Pinpoint the cell where the given text exists, returning its [x, y] midpoint coordinate. 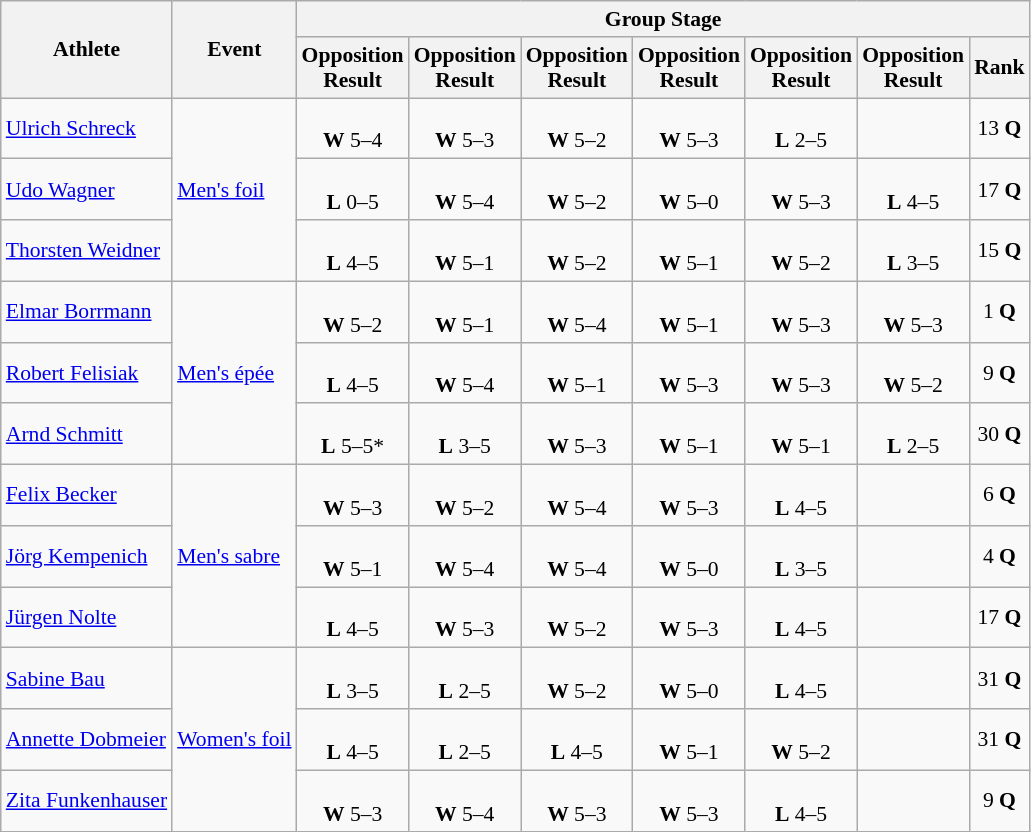
Jürgen Nolte [86, 618]
Athlete [86, 50]
Sabine Bau [86, 678]
Women's foil [234, 740]
1 Q [1000, 312]
L 5–5* [353, 434]
6 Q [1000, 496]
Felix Becker [86, 496]
Zita Funkenhauser [86, 800]
Men's épée [234, 372]
Event [234, 50]
Rank [1000, 68]
Jörg Kempenich [86, 556]
Thorsten Weidner [86, 250]
Ulrich Schreck [86, 128]
Annette Dobmeier [86, 740]
Udo Wagner [86, 190]
Robert Felisiak [86, 372]
4 Q [1000, 556]
13 Q [1000, 128]
Group Stage [664, 19]
L 0–5 [353, 190]
Men's foil [234, 190]
Elmar Borrmann [86, 312]
30 Q [1000, 434]
Arnd Schmitt [86, 434]
15 Q [1000, 250]
Men's sabre [234, 556]
